Extract the (x, y) coordinate from the center of the cell holding the provided text.  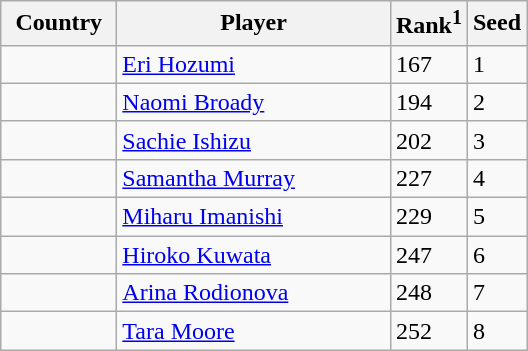
8 (496, 331)
4 (496, 178)
167 (428, 64)
248 (428, 293)
Arina Rodionova (254, 293)
Tara Moore (254, 331)
Hiroko Kuwata (254, 255)
1 (496, 64)
Seed (496, 24)
247 (428, 255)
202 (428, 140)
Player (254, 24)
Country (59, 24)
Sachie Ishizu (254, 140)
Naomi Broady (254, 102)
Eri Hozumi (254, 64)
6 (496, 255)
252 (428, 331)
5 (496, 217)
Miharu Imanishi (254, 217)
194 (428, 102)
7 (496, 293)
229 (428, 217)
Rank1 (428, 24)
2 (496, 102)
3 (496, 140)
227 (428, 178)
Samantha Murray (254, 178)
